Determine the (X, Y) coordinate at the center of the cell enclosing the given text.  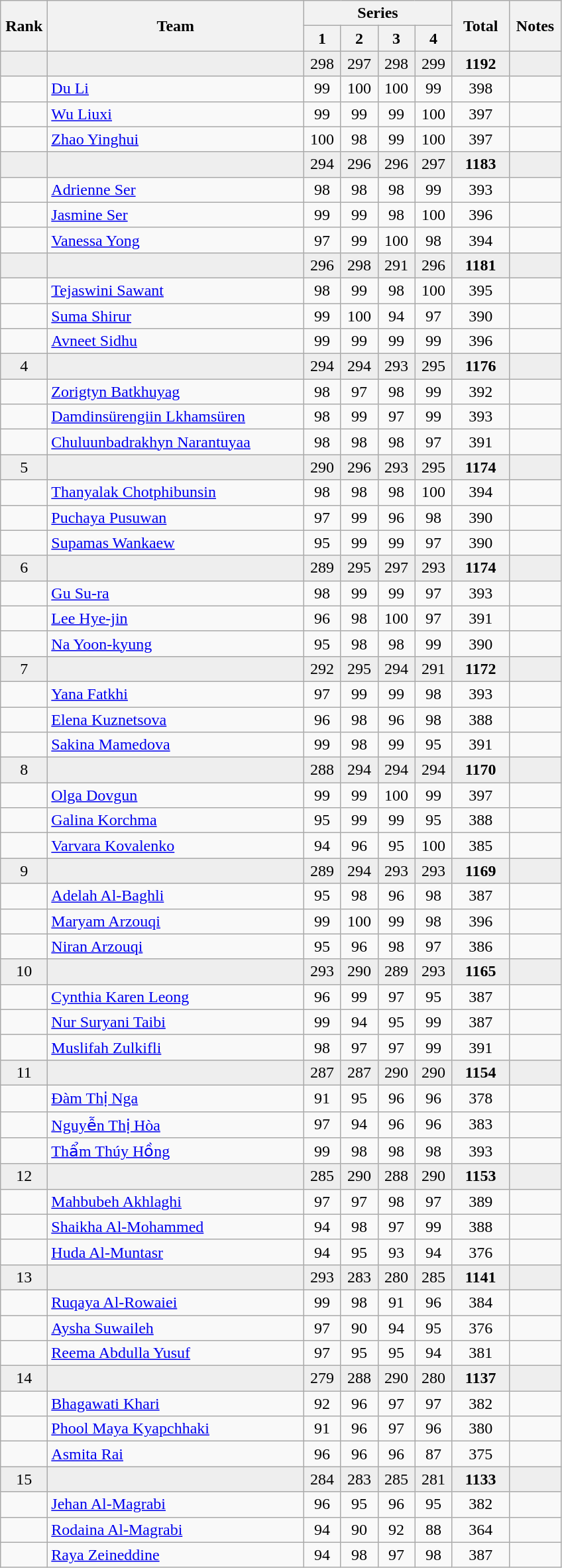
13 (24, 1277)
Nguyễn Thị Hòa (176, 1125)
Puchaya Pusuwan (176, 518)
378 (480, 1098)
87 (433, 1454)
Thẩm Thúy Hồng (176, 1151)
Na Yoon-kyung (176, 644)
1137 (480, 1378)
1183 (480, 164)
1192 (480, 64)
Lee Hye-jin (176, 618)
Gu Su-ra (176, 593)
14 (24, 1378)
5 (24, 467)
Zhao Yinghui (176, 139)
10 (24, 972)
1141 (480, 1277)
Niran Arzouqi (176, 946)
Damdinsürengiin Lkhamsüren (176, 417)
392 (480, 392)
Avneet Sidhu (176, 341)
Varvara Kovalenko (176, 846)
Galina Korchma (176, 820)
Huda Al-Muntasr (176, 1252)
383 (480, 1125)
Rank (24, 26)
386 (480, 946)
281 (433, 1479)
Tejaswini Sawant (176, 290)
395 (480, 290)
15 (24, 1479)
292 (322, 669)
Maryam Arzouqi (176, 921)
3 (396, 38)
299 (433, 64)
1 (322, 38)
Du Li (176, 89)
Shaikha Al-Mohammed (176, 1227)
1172 (480, 669)
Series (378, 13)
Raya Zeineddine (176, 1555)
1176 (480, 366)
8 (24, 770)
1153 (480, 1176)
Ruqaya Al-Rowaiei (176, 1302)
Adrienne Ser (176, 190)
Phool Maya Kyapchhaki (176, 1429)
Notes (535, 26)
Nur Suryani Taibi (176, 1022)
9 (24, 871)
398 (480, 89)
2 (359, 38)
Yana Fatkhi (176, 694)
1165 (480, 972)
1169 (480, 871)
Elena Kuznetsova (176, 719)
1181 (480, 265)
Vanessa Yong (176, 240)
380 (480, 1429)
Rodaina Al-Magrabi (176, 1530)
Jehan Al-Magrabi (176, 1504)
Suma Shirur (176, 316)
384 (480, 1302)
1154 (480, 1072)
11 (24, 1072)
Đàm Thị Nga (176, 1098)
Mahbubeh Akhlaghi (176, 1202)
Zorigtyn Batkhuyag (176, 392)
6 (24, 568)
381 (480, 1353)
375 (480, 1454)
Total (480, 26)
88 (433, 1530)
Asmita Rai (176, 1454)
12 (24, 1176)
284 (322, 1479)
Wu Liuxi (176, 114)
Bhagawati Khari (176, 1404)
1170 (480, 770)
1133 (480, 1479)
389 (480, 1202)
Jasmine Ser (176, 215)
Muslifah Zulkifli (176, 1047)
364 (480, 1530)
Thanyalak Chotphibunsin (176, 492)
Reema Abdulla Yusuf (176, 1353)
Chuluunbadrakhyn Narantuyaa (176, 442)
Supamas Wankaew (176, 543)
Aysha Suwaileh (176, 1327)
279 (322, 1378)
93 (396, 1252)
Adelah Al-Baghli (176, 896)
Olga Dovgun (176, 795)
Cynthia Karen Leong (176, 997)
385 (480, 846)
Sakina Mamedova (176, 745)
7 (24, 669)
Team (176, 26)
